Capture the cell that displays the provided text and extract its [X, Y] central coordinate. 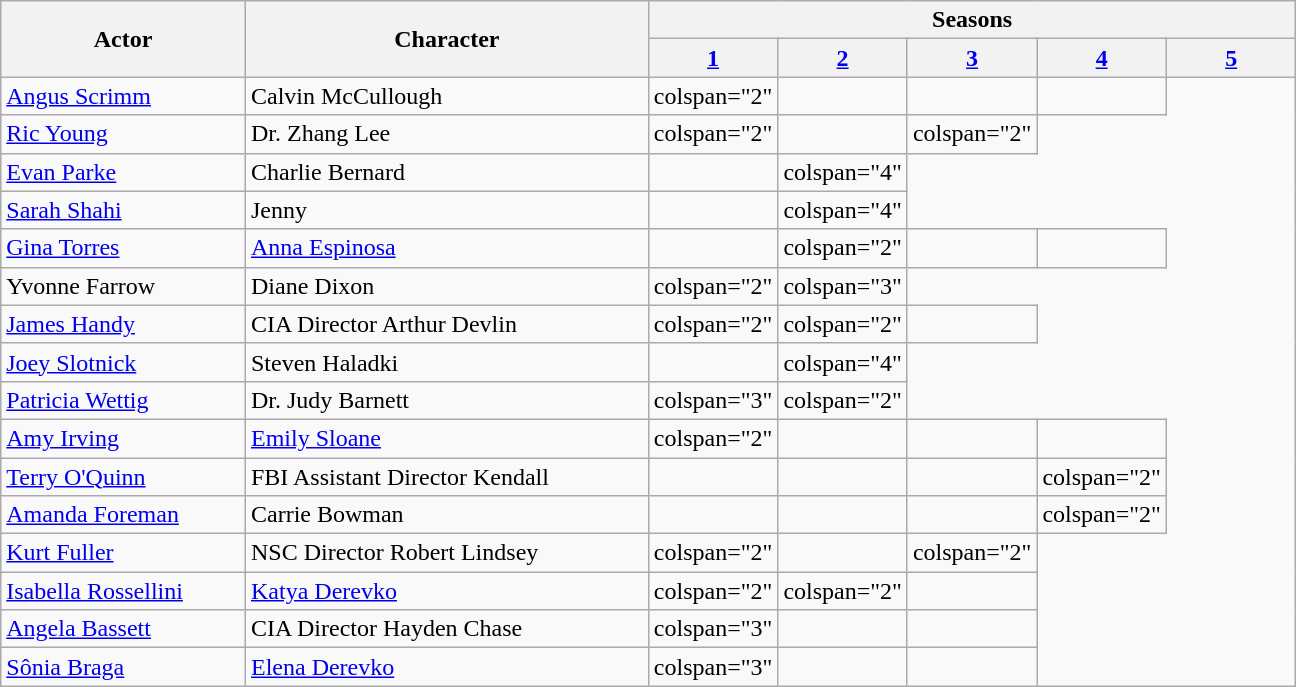
Gina Torres [124, 248]
Amy Irving [124, 438]
Carrie Bowman [446, 515]
5 [1231, 58]
Dr. Judy Barnett [446, 400]
CIA Director Hayden Chase [446, 629]
James Handy [124, 324]
Elena Derevko [446, 667]
Amanda Foreman [124, 515]
Angela Bassett [124, 629]
3 [972, 58]
Katya Derevko [446, 591]
Jenny [446, 210]
Actor [124, 39]
Seasons [972, 20]
Sarah Shahi [124, 210]
Ric Young [124, 134]
Emily Sloane [446, 438]
Charlie Bernard [446, 172]
Isabella Rossellini [124, 591]
Evan Parke [124, 172]
1 [713, 58]
Sônia Braga [124, 667]
2 [843, 58]
Patricia Wettig [124, 400]
NSC Director Robert Lindsey [446, 553]
CIA Director Arthur Devlin [446, 324]
Character [446, 39]
Joey Slotnick [124, 362]
Calvin McCullough [446, 96]
Yvonne Farrow [124, 286]
Kurt Fuller [124, 553]
Terry O'Quinn [124, 477]
Diane Dixon [446, 286]
Dr. Zhang Lee [446, 134]
Anna Espinosa [446, 248]
4 [1102, 58]
Angus Scrimm [124, 96]
FBI Assistant Director Kendall [446, 477]
Steven Haladki [446, 362]
